Provide the (X, Y) coordinate of the cell's center where the given text is located.  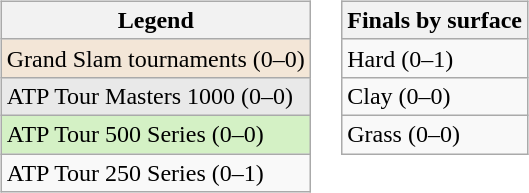
Grass (0–0) (435, 134)
Legend (156, 20)
ATP Tour 250 Series (0–1) (156, 173)
Finals by surface (435, 20)
Hard (0–1) (435, 58)
ATP Tour 500 Series (0–0) (156, 134)
ATP Tour Masters 1000 (0–0) (156, 96)
Clay (0–0) (435, 96)
Grand Slam tournaments (0–0) (156, 58)
